Output the (X, Y) coordinate of the center of the cell containing the given text.  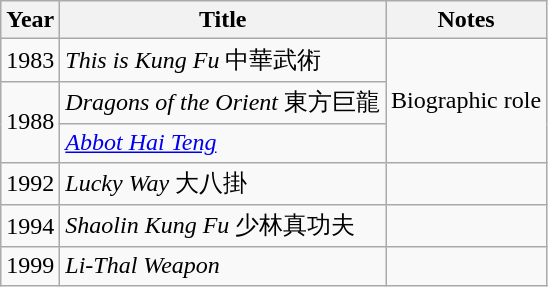
1994 (30, 226)
Abbot Hai Teng (223, 143)
1983 (30, 60)
Dragons of the Orient 東方巨龍 (223, 102)
Year (30, 20)
1988 (30, 122)
1992 (30, 184)
Li-Thal Weapon (223, 266)
Notes (466, 20)
This is Kung Fu 中華武術 (223, 60)
Title (223, 20)
1999 (30, 266)
Shaolin Kung Fu 少林真功夫 (223, 226)
Lucky Way 大八掛 (223, 184)
Biographic role (466, 100)
